Output the (X, Y) coordinate of the center of the cell containing the given text.  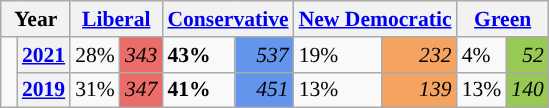
451 (264, 90)
31% (95, 90)
Conservative (228, 19)
537 (264, 55)
2021 (44, 55)
43% (198, 55)
Liberal (116, 19)
2019 (44, 90)
4% (482, 55)
Year (36, 19)
19% (338, 55)
343 (142, 55)
347 (142, 90)
232 (418, 55)
139 (418, 90)
Green (503, 19)
52 (528, 55)
41% (198, 90)
28% (95, 55)
140 (528, 90)
New Democratic (376, 19)
